Determine the [X, Y] coordinate at the center of the cell enclosing the given text.  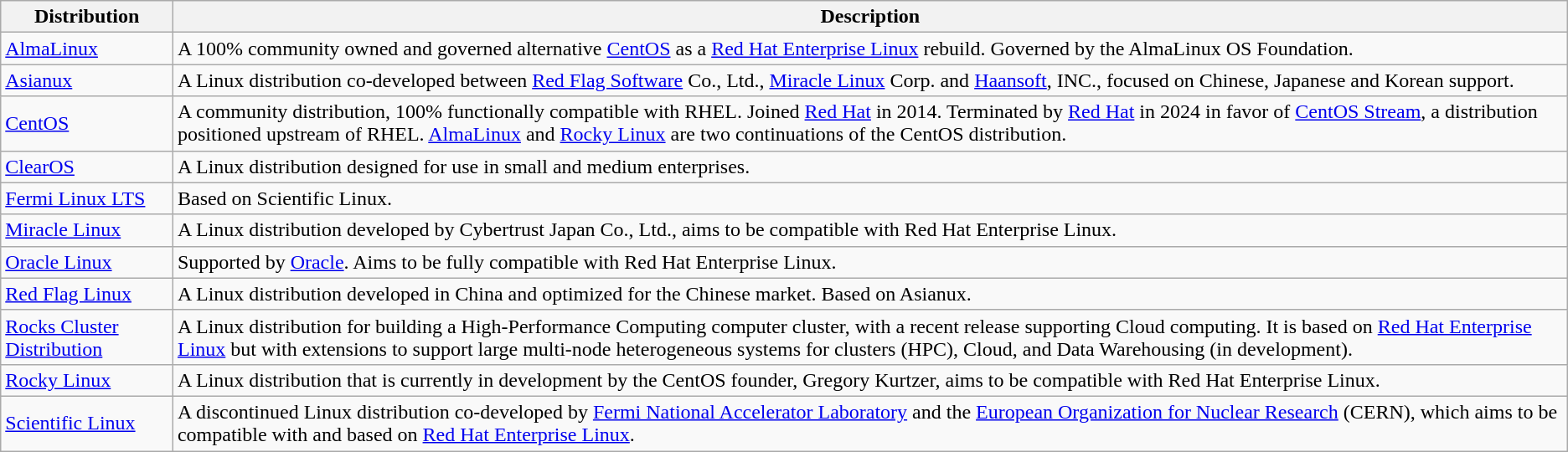
Rocky Linux [87, 380]
A Linux distribution designed for use in small and medium enterprises. [869, 167]
Oracle Linux [87, 262]
Fermi Linux LTS [87, 198]
CentOS [87, 124]
ClearOS [87, 167]
Scientific Linux [87, 424]
Description [869, 17]
Distribution [87, 17]
AlmaLinux [87, 49]
Rocks Cluster Distribution [87, 336]
Miracle Linux [87, 230]
Based on Scientific Linux. [869, 198]
A Linux distribution that is currently in development by the CentOS founder, Gregory Kurtzer, aims to be compatible with Red Hat Enterprise Linux. [869, 380]
A Linux distribution developed in China and optimized for the Chinese market. Based on Asianux. [869, 294]
A Linux distribution developed by Cybertrust Japan Co., Ltd., aims to be compatible with Red Hat Enterprise Linux. [869, 230]
Supported by Oracle. Aims to be fully compatible with Red Hat Enterprise Linux. [869, 262]
Red Flag Linux [87, 294]
A 100% community owned and governed alternative CentOS as a Red Hat Enterprise Linux rebuild. Governed by the AlmaLinux OS Foundation. [869, 49]
Asianux [87, 80]
